Return the [X, Y] coordinate for the center point of the cell that contains the specified text.  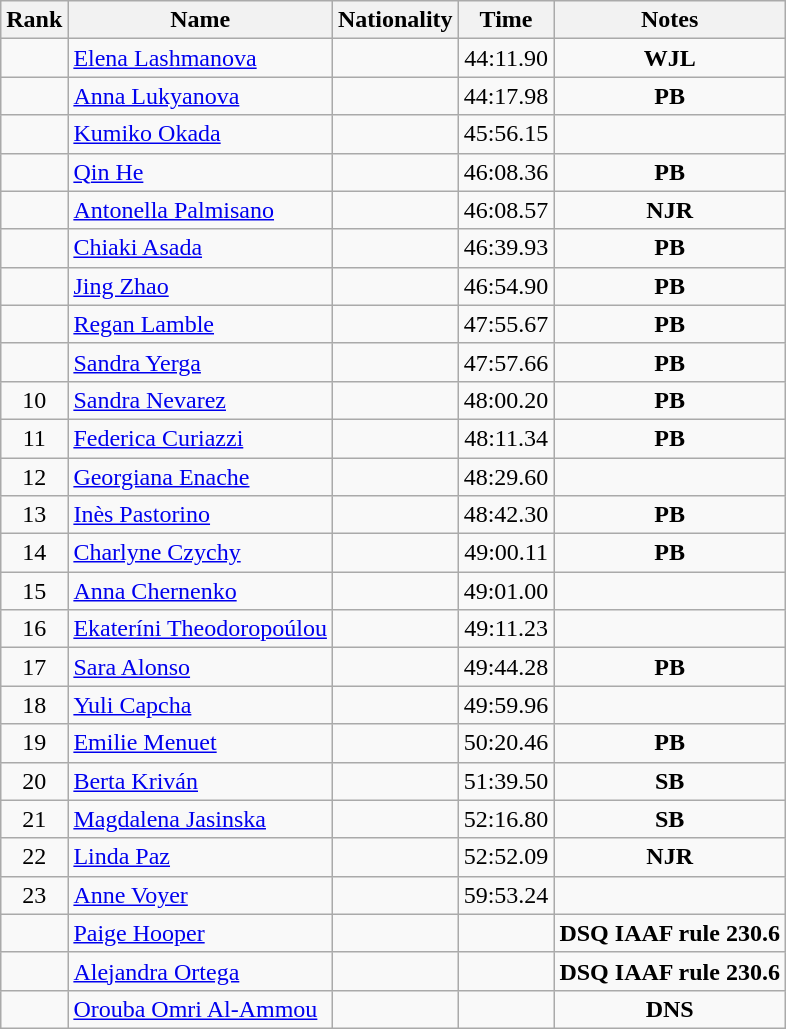
Magdalena Jasinska [200, 819]
47:57.66 [506, 362]
49:59.96 [506, 705]
48:42.30 [506, 515]
Time [506, 20]
Qin He [200, 172]
Anne Voyer [200, 895]
48:29.60 [506, 477]
Sandra Yerga [200, 362]
52:52.09 [506, 857]
48:11.34 [506, 438]
10 [34, 400]
Elena Lashmanova [200, 58]
Berta Kriván [200, 781]
19 [34, 743]
Anna Chernenko [200, 591]
48:00.20 [506, 400]
Georgiana Enache [200, 477]
47:55.67 [506, 324]
49:44.28 [506, 667]
18 [34, 705]
49:11.23 [506, 629]
12 [34, 477]
44:17.98 [506, 96]
45:56.15 [506, 134]
17 [34, 667]
21 [34, 819]
Antonella Palmisano [200, 210]
Yuli Capcha [200, 705]
Kumiko Okada [200, 134]
46:08.36 [506, 172]
20 [34, 781]
59:53.24 [506, 895]
46:54.90 [506, 286]
Sara Alonso [200, 667]
22 [34, 857]
Chiaki Asada [200, 248]
14 [34, 553]
50:20.46 [506, 743]
Rank [34, 20]
Jing Zhao [200, 286]
DNS [670, 1009]
Ekateríni Theodoropoúlou [200, 629]
Anna Lukyanova [200, 96]
Alejandra Ortega [200, 971]
13 [34, 515]
Paige Hooper [200, 933]
11 [34, 438]
49:00.11 [506, 553]
Charlyne Czychy [200, 553]
46:08.57 [506, 210]
Sandra Nevarez [200, 400]
23 [34, 895]
Nationality [395, 20]
44:11.90 [506, 58]
46:39.93 [506, 248]
Orouba Omri Al-Ammou [200, 1009]
WJL [670, 58]
Federica Curiazzi [200, 438]
49:01.00 [506, 591]
51:39.50 [506, 781]
Emilie Menuet [200, 743]
Linda Paz [200, 857]
Inès Pastorino [200, 515]
Notes [670, 20]
Name [200, 20]
Regan Lamble [200, 324]
15 [34, 591]
16 [34, 629]
52:16.80 [506, 819]
